For the text-containing cell, return its midpoint in [X, Y] coordinate format. 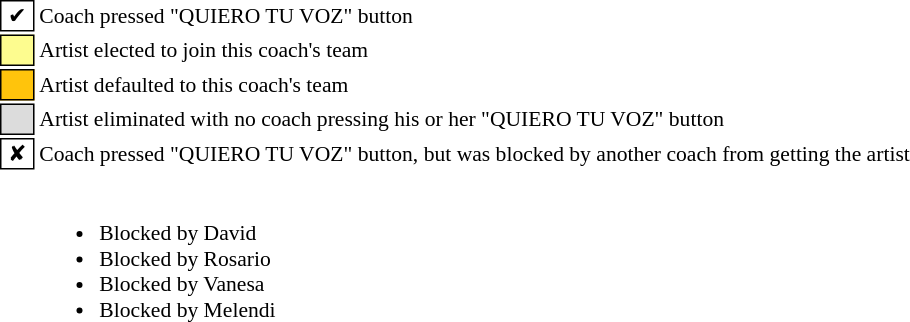
✘ [18, 154]
✔ [18, 16]
